Output the (X, Y) coordinate of the center of the cell containing the given text.  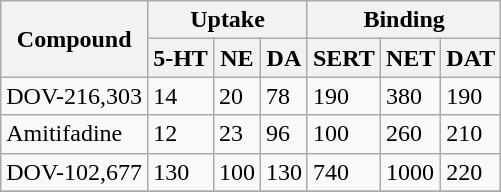
260 (410, 134)
12 (181, 134)
Amitifadine (74, 134)
Binding (404, 20)
96 (284, 134)
DA (284, 58)
Compound (74, 39)
78 (284, 96)
DOV-216,303 (74, 96)
DOV-102,677 (74, 172)
NE (236, 58)
210 (471, 134)
1000 (410, 172)
5-HT (181, 58)
SERT (344, 58)
23 (236, 134)
740 (344, 172)
14 (181, 96)
220 (471, 172)
DAT (471, 58)
Uptake (228, 20)
20 (236, 96)
380 (410, 96)
NET (410, 58)
